Search for the cell housing the specified text and yield its [X, Y] center coordinate. 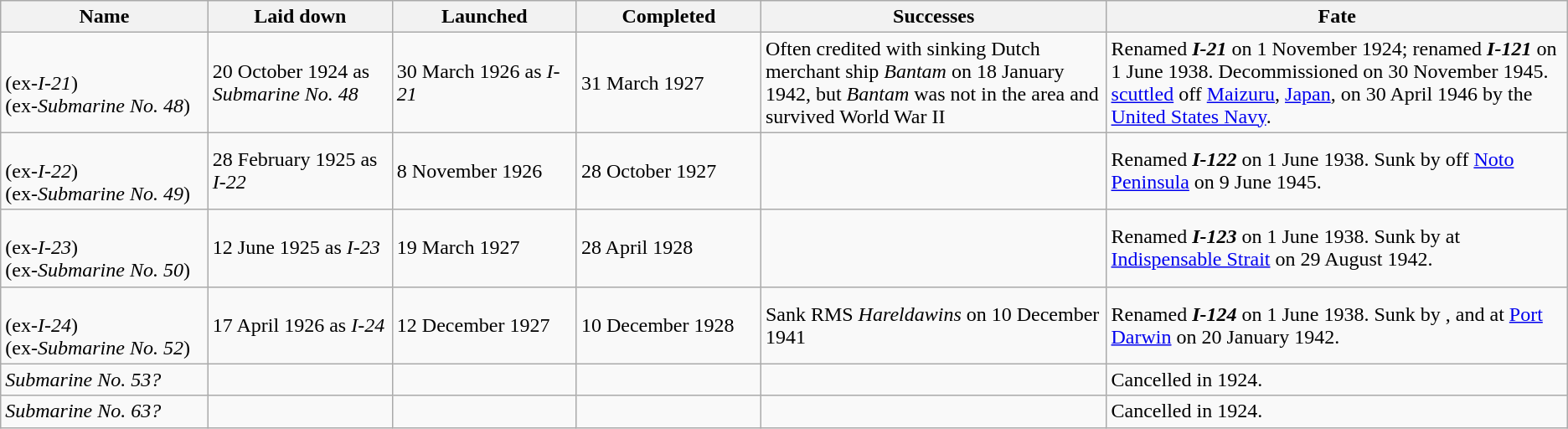
12 December 1927 [484, 325]
17 April 1926 as I-24 [300, 325]
Submarine No. 53? [105, 380]
(ex-I-24)(ex-Submarine No. 52) [105, 325]
Launched [484, 17]
28 October 1927 [668, 171]
10 December 1928 [668, 325]
28 February 1925 as I-22 [300, 171]
19 March 1927 [484, 248]
Often credited with sinking Dutch merchant ship Bantam on 18 January 1942, but Bantam was not in the area and survived World War II [933, 82]
Renamed I-124 on 1 June 1938. Sunk by , and at Port Darwin on 20 January 1942. [1337, 325]
31 March 1927 [668, 82]
20 October 1924 as Submarine No. 48 [300, 82]
Sank RMS Hareldawins on 10 December 1941 [933, 325]
Renamed I-122 on 1 June 1938. Sunk by off Noto Peninsula on 9 June 1945. [1337, 171]
(ex-I-23)(ex-Submarine No. 50) [105, 248]
12 June 1925 as I-23 [300, 248]
Renamed I-123 on 1 June 1938. Sunk by at Indispensable Strait on 29 August 1942. [1337, 248]
30 March 1926 as I-21 [484, 82]
Submarine No. 63? [105, 411]
Fate [1337, 17]
8 November 1926 [484, 171]
Name [105, 17]
Completed [668, 17]
Laid down [300, 17]
28 April 1928 [668, 248]
(ex-I-22)(ex-Submarine No. 49) [105, 171]
(ex-I-21)(ex-Submarine No. 48) [105, 82]
Successes [933, 17]
